Scan for the cell matching the given text and deliver its (X, Y) coordinate at center. 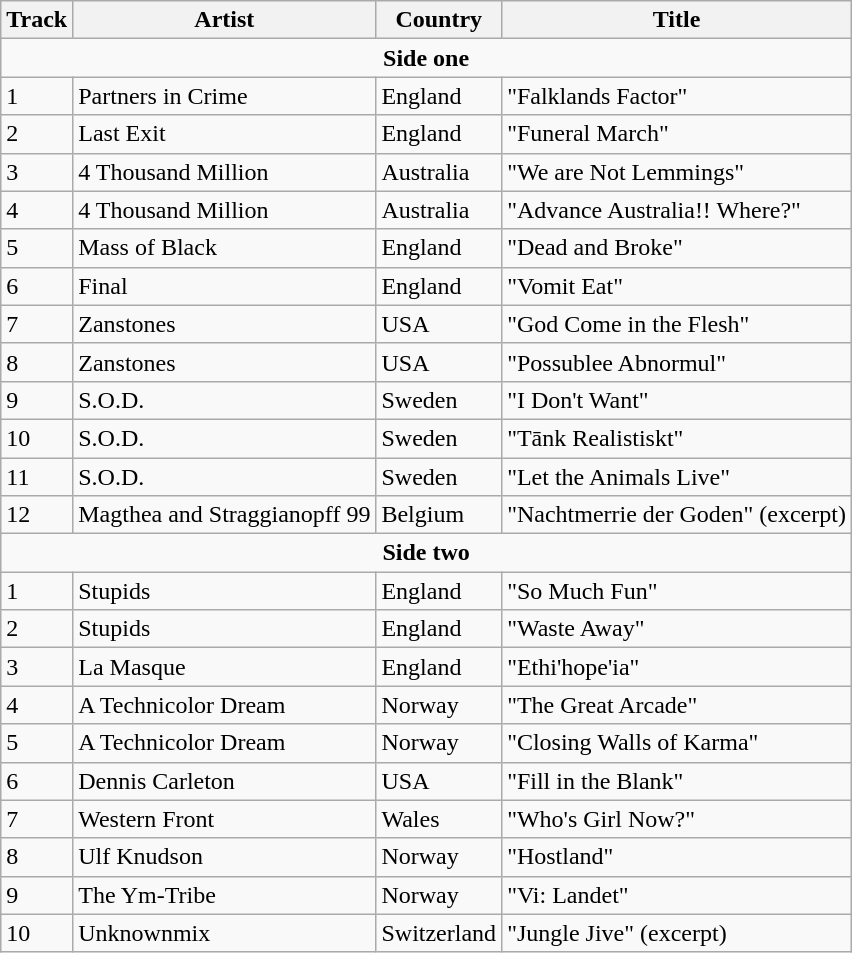
Last Exit (224, 134)
Side one (426, 58)
Side two (426, 553)
"God Come in the Flesh" (677, 324)
Partners in Crime (224, 96)
"Closing Walls of Karma" (677, 743)
Track (37, 20)
Western Front (224, 819)
La Masque (224, 667)
11 (37, 477)
"Who's Girl Now?" (677, 819)
"Tānk Realistiskt" (677, 438)
"Jungle Jive" (excerpt) (677, 933)
Ulf Knudson (224, 857)
Country (439, 20)
The Ym-Tribe (224, 895)
"We are Not Lemmings" (677, 172)
"I Don't Want" (677, 400)
"Vomit Eat" (677, 286)
Magthea and Straggianopff 99 (224, 515)
Final (224, 286)
Title (677, 20)
"Hostland" (677, 857)
Unknownmix (224, 933)
"Vi: Landet" (677, 895)
Switzerland (439, 933)
"Falklands Factor" (677, 96)
Belgium (439, 515)
"Nachtmerrie der Goden" (excerpt) (677, 515)
"Fill in the Blank" (677, 781)
"Ethi'hope'ia" (677, 667)
Wales (439, 819)
12 (37, 515)
"So Much Fun" (677, 591)
"Let the Animals Live" (677, 477)
Mass of Black (224, 248)
"Possublee Abnormul" (677, 362)
"The Great Arcade" (677, 705)
"Advance Australia!! Where?" (677, 210)
"Dead and Broke" (677, 248)
Dennis Carleton (224, 781)
Artist (224, 20)
"Funeral March" (677, 134)
"Waste Away" (677, 629)
